Output the (x, y) coordinate of the center of the cell containing the given text.  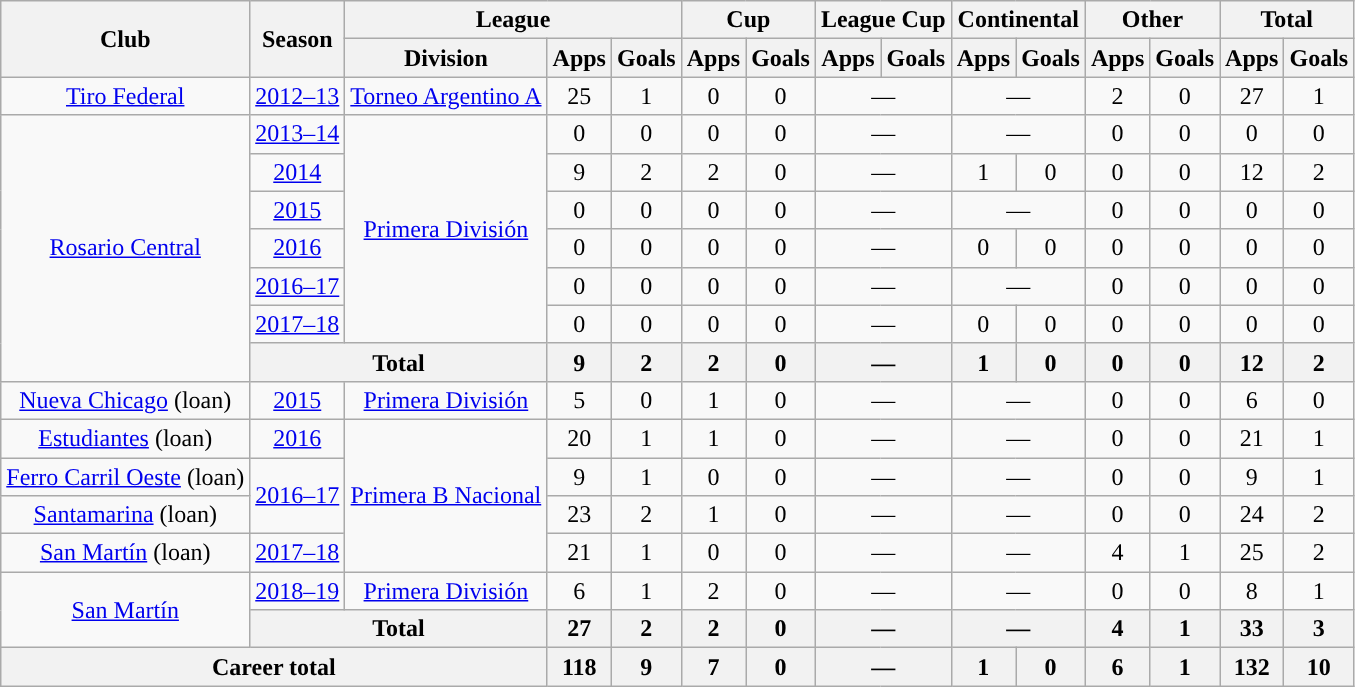
Ferro Carril Oeste (loan) (126, 477)
Career total (274, 667)
8 (1252, 591)
League (513, 20)
24 (1252, 515)
Santamarina (loan) (126, 515)
Tiro Federal (126, 96)
Season (298, 39)
132 (1252, 667)
Estudiantes (loan) (126, 438)
Torneo Argentino A (446, 96)
League Cup (883, 20)
10 (1319, 667)
2014 (298, 172)
Continental (1018, 20)
Club (126, 39)
7 (713, 667)
San Martín (126, 610)
2013–14 (298, 134)
Nueva Chicago (loan) (126, 400)
Cup (748, 20)
Division (446, 58)
Other (1152, 20)
23 (579, 515)
San Martín (loan) (126, 553)
Rosario Central (126, 248)
33 (1252, 629)
3 (1319, 629)
2018–19 (298, 591)
2012–13 (298, 96)
118 (579, 667)
5 (579, 400)
Primera B Nacional (446, 495)
20 (579, 438)
